Search for the cell housing the specified text and yield its (X, Y) center coordinate. 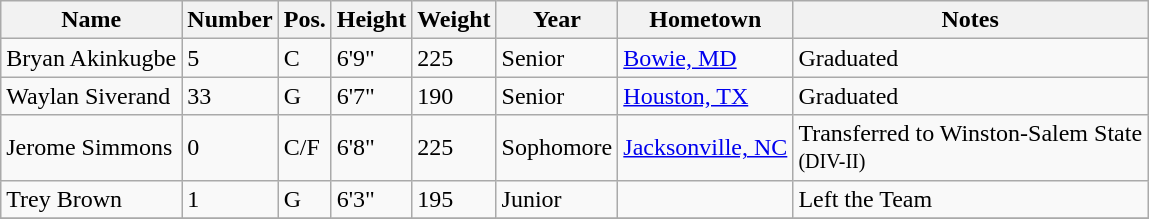
Trey Brown (92, 199)
33 (230, 96)
C/F (304, 148)
Left the Team (970, 199)
6'8" (371, 148)
190 (454, 96)
Hometown (706, 20)
195 (454, 199)
Waylan Siverand (92, 96)
6'7" (371, 96)
Houston, TX (706, 96)
Year (557, 20)
6'3" (371, 199)
1 (230, 199)
Number (230, 20)
Weight (454, 20)
Height (371, 20)
Jerome Simmons (92, 148)
Sophomore (557, 148)
Notes (970, 20)
Pos. (304, 20)
Name (92, 20)
Bryan Akinkugbe (92, 58)
Jacksonville, NC (706, 148)
6'9" (371, 58)
C (304, 58)
5 (230, 58)
Bowie, MD (706, 58)
Transferred to Winston-Salem State (DIV-II) (970, 148)
0 (230, 148)
Junior (557, 199)
